Locate the cell with the specified text and output its [x, y] center coordinate. 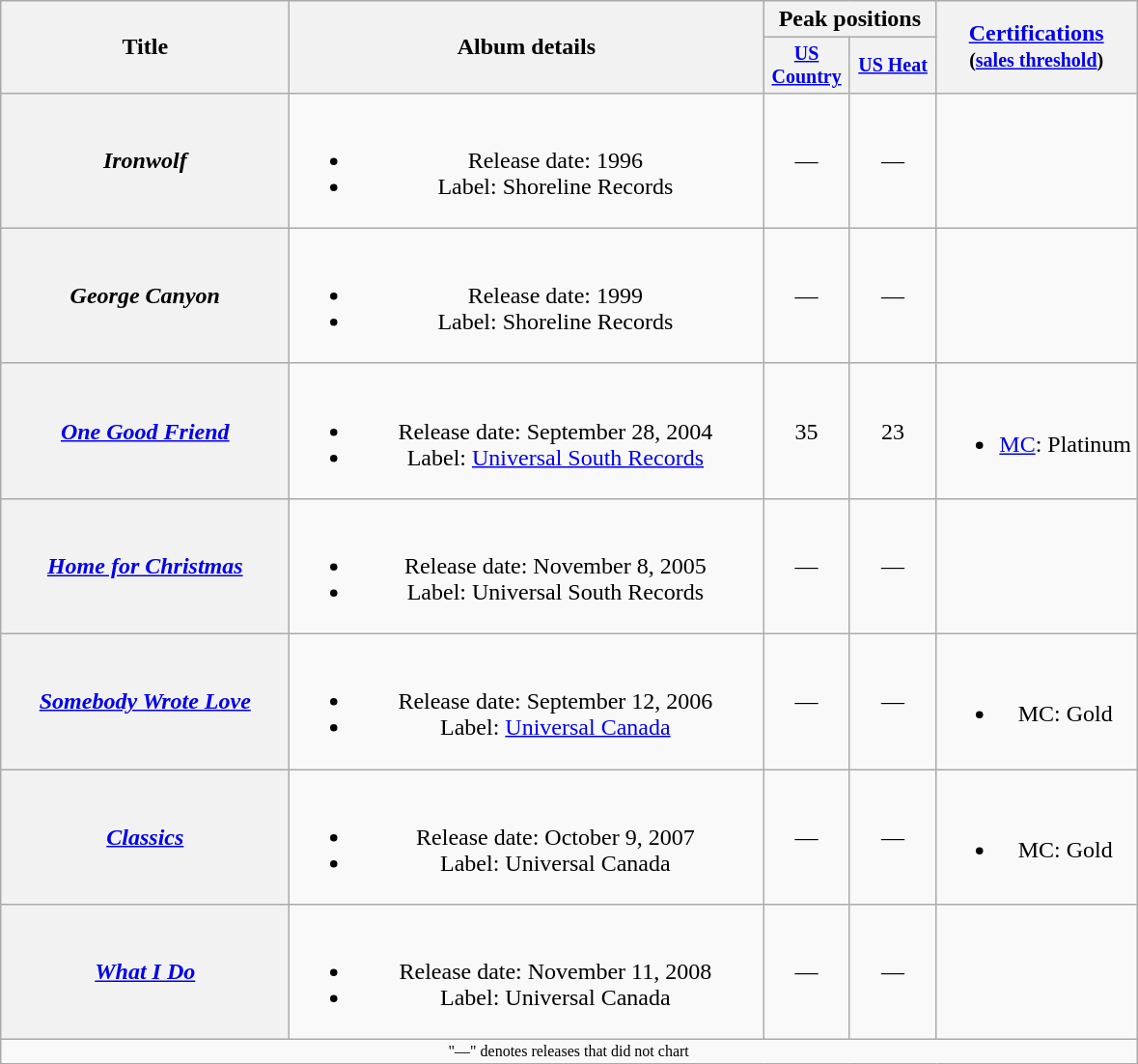
One Good Friend [145, 431]
23 [892, 431]
MC: Platinum [1037, 431]
Home for Christmas [145, 566]
Release date: November 8, 2005Label: Universal South Records [527, 566]
What I Do [145, 972]
"—" denotes releases that did not chart [569, 1051]
Release date: September 28, 2004Label: Universal South Records [527, 431]
Release date: November 11, 2008Label: Universal Canada [527, 972]
George Canyon [145, 295]
Ironwolf [145, 160]
Release date: September 12, 2006Label: Universal Canada [527, 702]
Release date: 1999Label: Shoreline Records [527, 295]
Title [145, 47]
Peak positions [849, 19]
US Country [807, 66]
Album details [527, 47]
Release date: October 9, 2007Label: Universal Canada [527, 837]
Classics [145, 837]
Release date: 1996Label: Shoreline Records [527, 160]
US Heat [892, 66]
35 [807, 431]
Certifications(sales threshold) [1037, 47]
Somebody Wrote Love [145, 702]
